Extract the (X, Y) coordinate from the center of the cell holding the provided text.  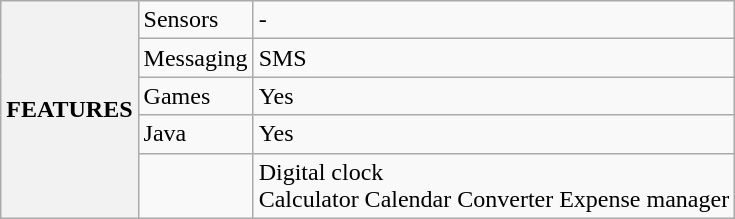
SMS (494, 58)
Messaging (196, 58)
Java (196, 134)
FEATURES (70, 110)
- (494, 20)
Digital clockCalculator Calendar Converter Expense manager (494, 186)
Sensors (196, 20)
Games (196, 96)
